Scan for the cell matching the given text and deliver its (x, y) coordinate at center. 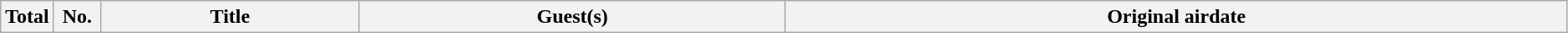
No. (77, 17)
Original airdate (1176, 17)
Guest(s) (572, 17)
Title (230, 17)
Total (28, 17)
